Detect which cell encompasses the target text, then output its [x, y] center coordinate. 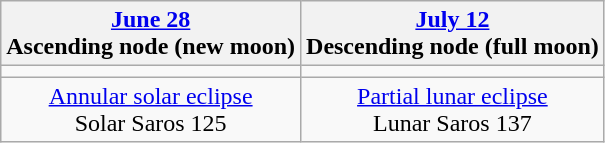
Annular solar eclipseSolar Saros 125 [151, 110]
Partial lunar eclipseLunar Saros 137 [453, 110]
June 28Ascending node (new moon) [151, 34]
July 12Descending node (full moon) [453, 34]
